From the cell containing the given text, extract its center point as (x, y) coordinate. 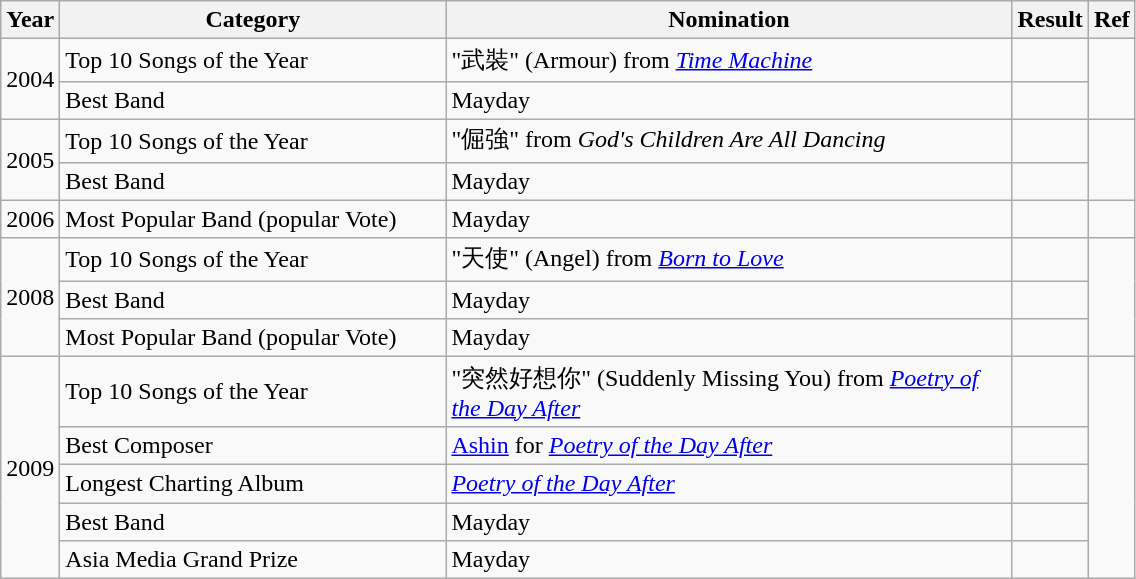
2008 (30, 298)
Ref (1112, 20)
2006 (30, 219)
Best Composer (253, 445)
"天使" (Angel) from Born to Love (729, 260)
"突然好想你" (Suddenly Missing You) from Poetry of the Day After (729, 392)
"倔強" from God's Children Are All Dancing (729, 140)
"武裝" (Armour) from Time Machine (729, 60)
Nomination (729, 20)
Asia Media Grand Prize (253, 560)
Longest Charting Album (253, 483)
Ashin for Poetry of the Day After (729, 445)
Result (1050, 20)
2004 (30, 80)
2009 (30, 468)
Category (253, 20)
Year (30, 20)
2005 (30, 160)
Poetry of the Day After (729, 483)
